For the text-containing cell, return its midpoint in (X, Y) coordinate format. 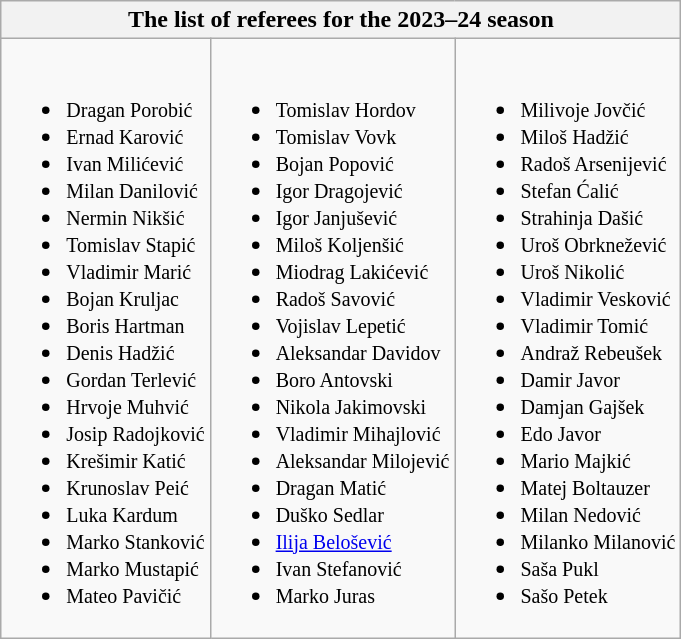
The list of referees for the 2023–24 season (341, 20)
